Extract the (x, y) coordinate from the center of the cell holding the provided text.  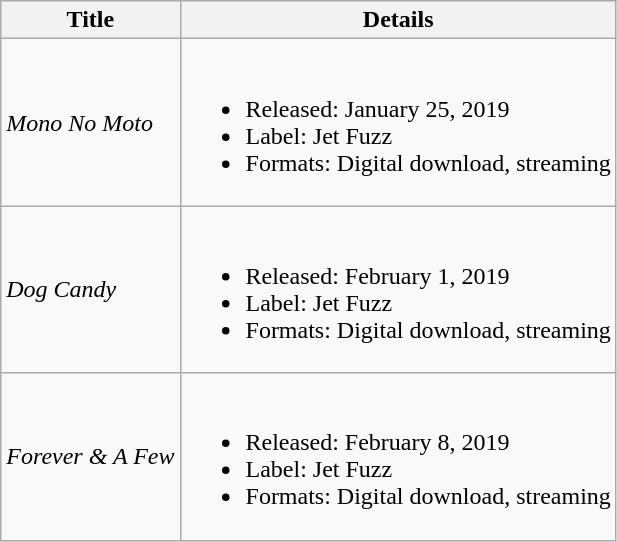
Released: January 25, 2019Label: Jet FuzzFormats: Digital download, streaming (398, 122)
Dog Candy (90, 290)
Mono No Moto (90, 122)
Forever & A Few (90, 456)
Details (398, 20)
Title (90, 20)
Released: February 8, 2019Label: Jet FuzzFormats: Digital download, streaming (398, 456)
Released: February 1, 2019Label: Jet FuzzFormats: Digital download, streaming (398, 290)
